Return the (x, y) coordinate for the center point of the cell that contains the specified text.  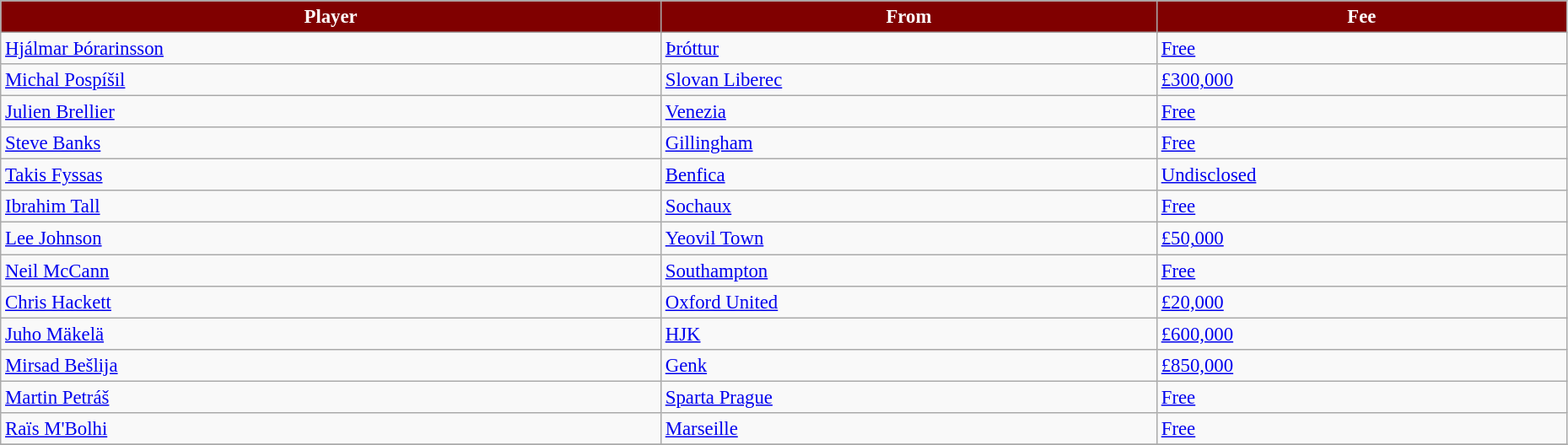
Sochaux (908, 206)
Julien Brellier (331, 112)
Raïs M'Bolhi (331, 429)
Venezia (908, 112)
Martin Petráš (331, 397)
Marseille (908, 429)
Fee (1361, 17)
£20,000 (1361, 302)
Chris Hackett (331, 302)
Sparta Prague (908, 397)
Player (331, 17)
Genk (908, 365)
Lee Johnson (331, 239)
Mirsad Bešlija (331, 365)
Takis Fyssas (331, 175)
Benfica (908, 175)
£50,000 (1361, 239)
Hjálmar Þórarinsson (331, 49)
Steve Banks (331, 143)
Ibrahim Tall (331, 206)
Juho Mäkelä (331, 334)
£600,000 (1361, 334)
From (908, 17)
HJK (908, 334)
Undisclosed (1361, 175)
Oxford United (908, 302)
Gillingham (908, 143)
Þróttur (908, 49)
Southampton (908, 271)
Neil McCann (331, 271)
Michal Pospíšil (331, 80)
Yeovil Town (908, 239)
£300,000 (1361, 80)
Slovan Liberec (908, 80)
£850,000 (1361, 365)
